From the cell containing the given text, extract its center point as (x, y) coordinate. 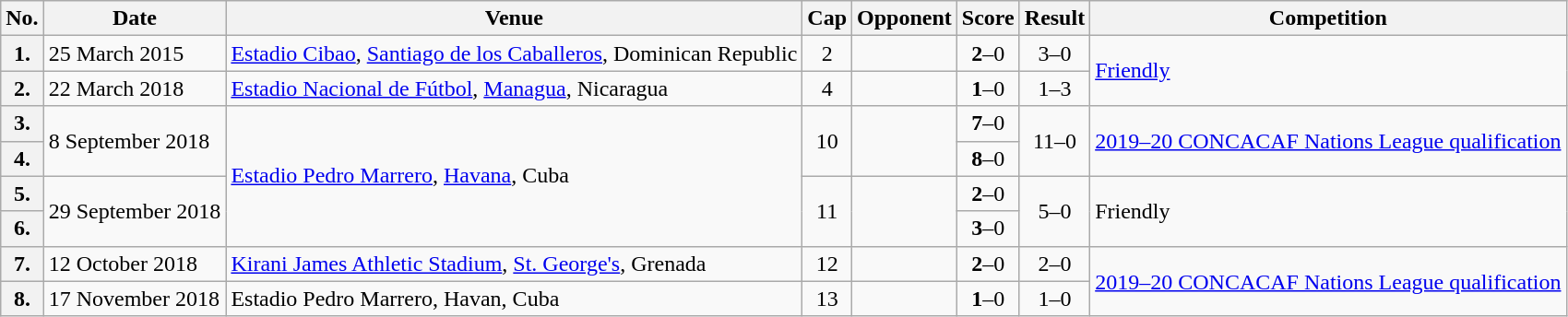
22 March 2018 (135, 88)
8. (22, 299)
1. (22, 53)
Estadio Pedro Marrero, Havana, Cuba (515, 176)
12 (827, 264)
6. (22, 229)
No. (22, 18)
10 (827, 141)
Date (135, 18)
12 October 2018 (135, 264)
7. (22, 264)
3. (22, 123)
17 November 2018 (135, 299)
25 March 2015 (135, 53)
Cap (827, 18)
Competition (1328, 18)
8 September 2018 (135, 141)
5. (22, 194)
29 September 2018 (135, 211)
7–0 (988, 123)
11 (827, 211)
4. (22, 158)
5–0 (1054, 211)
13 (827, 299)
Score (988, 18)
Result (1054, 18)
Opponent (905, 18)
11–0 (1054, 141)
2 (827, 53)
2. (22, 88)
Estadio Nacional de Fútbol, Managua, Nicaragua (515, 88)
Kirani James Athletic Stadium, St. George's, Grenada (515, 264)
Estadio Pedro Marrero, Havan, Cuba (515, 299)
8–0 (988, 158)
4 (827, 88)
1–3 (1054, 88)
Estadio Cibao, Santiago de los Caballeros, Dominican Republic (515, 53)
Venue (515, 18)
